Find where the given text appears and provide that cell's center as (X, Y) coordinate. 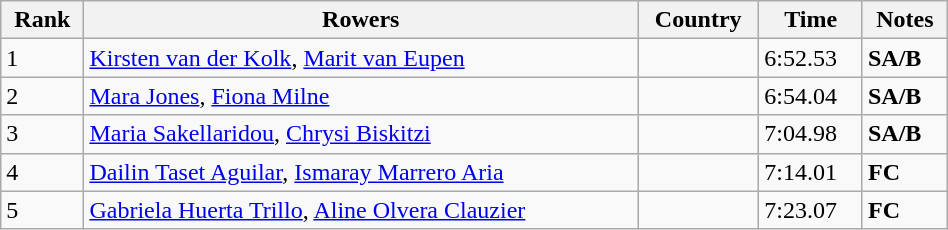
Rowers (361, 20)
Mara Jones, Fiona Milne (361, 96)
Maria Sakellaridou, Chrysi Biskitzi (361, 134)
Dailin Taset Aguilar, Ismaray Marrero Aria (361, 172)
7:14.01 (811, 172)
Country (698, 20)
Time (811, 20)
5 (42, 210)
Rank (42, 20)
Gabriela Huerta Trillo, Aline Olvera Clauzier (361, 210)
6:54.04 (811, 96)
7:04.98 (811, 134)
4 (42, 172)
2 (42, 96)
1 (42, 58)
Kirsten van der Kolk, Marit van Eupen (361, 58)
6:52.53 (811, 58)
Notes (904, 20)
7:23.07 (811, 210)
3 (42, 134)
